Extract the [x, y] coordinate from the center of the cell holding the provided text.  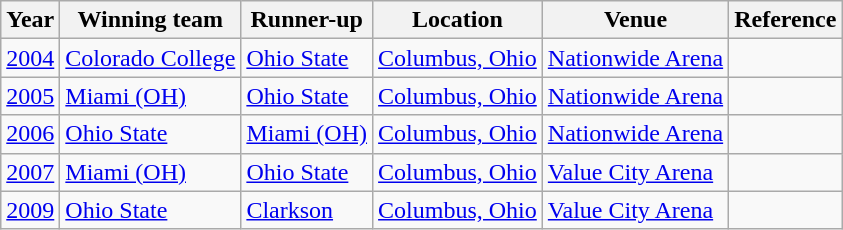
Reference [786, 20]
2004 [30, 58]
Venue [635, 20]
2009 [30, 210]
2006 [30, 134]
Colorado College [150, 58]
Clarkson [307, 210]
Location [458, 20]
Winning team [150, 20]
Year [30, 20]
2005 [30, 96]
2007 [30, 172]
Runner-up [307, 20]
